Capture the cell that displays the provided text and extract its [X, Y] central coordinate. 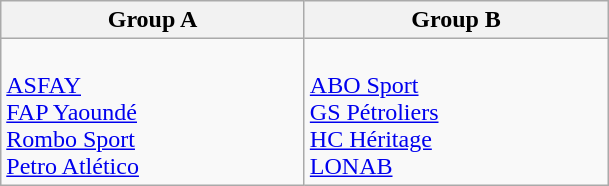
ASFAY FAP Yaoundé Rombo Sport Petro Atlético [153, 112]
Group A [153, 20]
Group B [456, 20]
ABO Sport GS Pétroliers HC Héritage LONAB [456, 112]
